Determine the [x, y] coordinate at the center of the cell enclosing the given text.  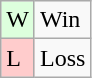
Win [62, 20]
L [18, 58]
Loss [62, 58]
W [18, 20]
